Find where the given text appears and provide that cell's center as (X, Y) coordinate. 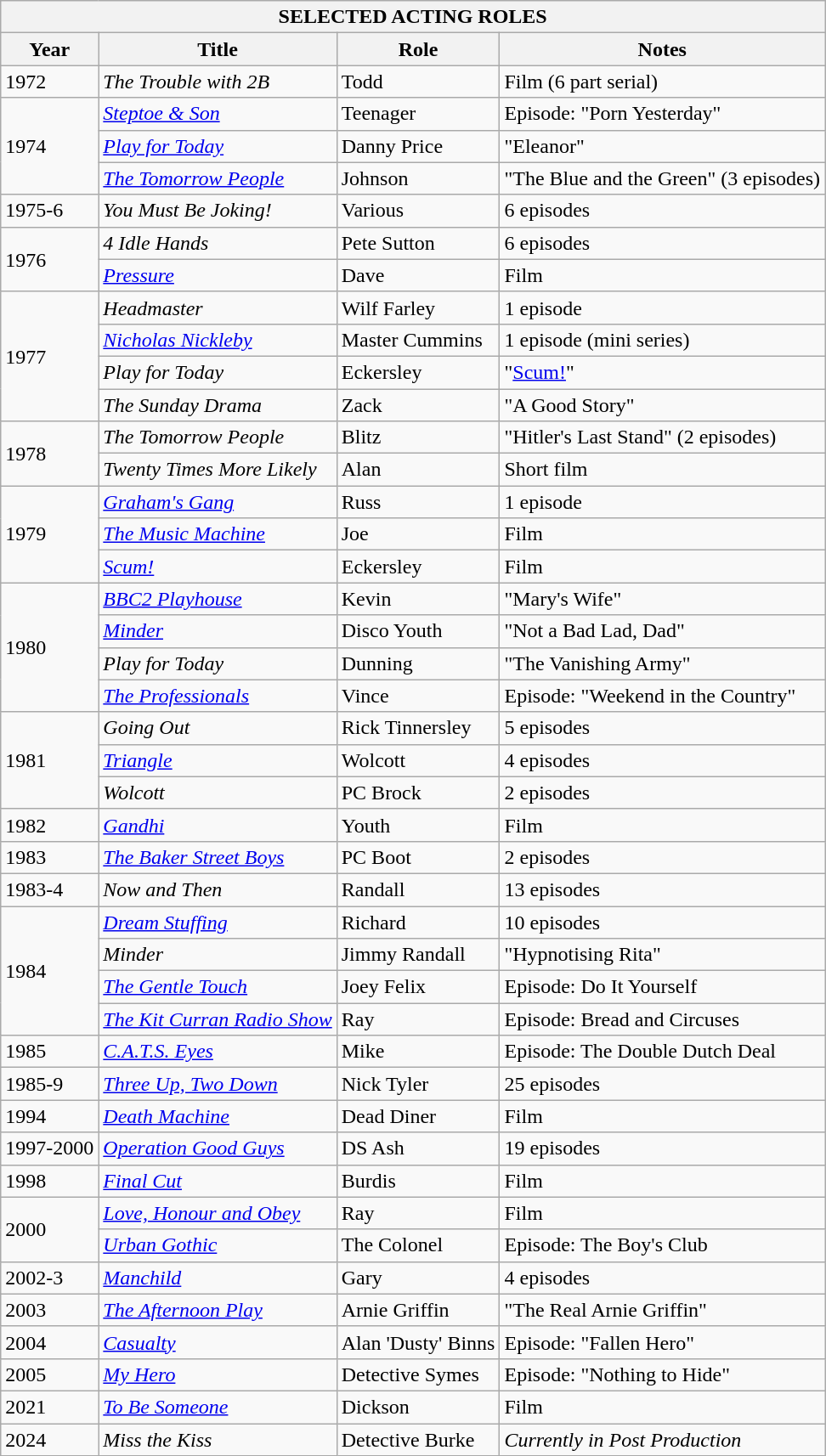
Alan (418, 470)
Danny Price (418, 146)
"Not a Bad Lad, Dad" (663, 631)
Detective Burke (418, 1440)
The Kit Curran Radio Show (218, 1019)
1979 (49, 534)
Wilf Farley (418, 308)
Various (418, 211)
1976 (49, 259)
Teenager (418, 114)
The Trouble with 2B (218, 82)
Scum! (218, 567)
Death Machine (218, 1116)
Urban Gothic (218, 1245)
Currently in Post Production (663, 1440)
1983 (49, 857)
To Be Someone (218, 1407)
SELECTED ACTING ROLES (413, 17)
Final Cut (218, 1181)
Pressure (218, 275)
Dickson (418, 1407)
Now and Then (218, 889)
13 episodes (663, 889)
Russ (418, 502)
Episode: The Boy's Club (663, 1245)
Year (49, 49)
C.A.T.S. Eyes (218, 1052)
"The Vanishing Army" (663, 663)
Operation Good Guys (218, 1148)
Episode: The Double Dutch Deal (663, 1052)
1980 (49, 647)
"Hypnotising Rita" (663, 955)
Title (218, 49)
"The Real Arnie Griffin" (663, 1310)
Dunning (418, 663)
Triangle (218, 760)
The Colonel (418, 1245)
2002-3 (49, 1278)
1994 (49, 1116)
1972 (49, 82)
The Baker Street Boys (218, 857)
Todd (418, 82)
Role (418, 49)
My Hero (218, 1374)
Headmaster (218, 308)
Episode: Do It Yourself (663, 987)
"Scum!" (663, 372)
1985-9 (49, 1084)
2004 (49, 1342)
Episode: "Weekend in the Country" (663, 696)
PC Brock (418, 793)
1974 (49, 146)
1975-6 (49, 211)
Joe (418, 534)
Kevin (418, 599)
Gandhi (218, 825)
The Music Machine (218, 534)
The Afternoon Play (218, 1310)
1 episode (mini series) (663, 340)
Rick Tinnersley (418, 728)
Gary (418, 1278)
Nicholas Nickleby (218, 340)
Zack (418, 405)
Three Up, Two Down (218, 1084)
Episode: Bread and Circuses (663, 1019)
Miss the Kiss (218, 1440)
1978 (49, 454)
BBC2 Playhouse (218, 599)
Going Out (218, 728)
10 episodes (663, 922)
25 episodes (663, 1084)
Dave (418, 275)
Casualty (218, 1342)
5 episodes (663, 728)
Richard (418, 922)
Arnie Griffin (418, 1310)
Steptoe & Son (218, 114)
"A Good Story" (663, 405)
Disco Youth (418, 631)
Master Cummins (418, 340)
1997-2000 (49, 1148)
1981 (49, 760)
Love, Honour and Obey (218, 1213)
"Mary's Wife" (663, 599)
1977 (49, 356)
2024 (49, 1440)
1998 (49, 1181)
1983-4 (49, 889)
The Professionals (218, 696)
Pete Sutton (418, 243)
PC Boot (418, 857)
1984 (49, 970)
4 Idle Hands (218, 243)
Episode: "Fallen Hero" (663, 1342)
Blitz (418, 437)
Manchild (218, 1278)
Detective Symes (418, 1374)
Notes (663, 49)
Graham's Gang (218, 502)
The Gentle Touch (218, 987)
DS Ash (418, 1148)
Episode: "Nothing to Hide" (663, 1374)
Burdis (418, 1181)
Randall (418, 889)
2000 (49, 1229)
"The Blue and the Green" (3 episodes) (663, 178)
Dream Stuffing (218, 922)
2003 (49, 1310)
Twenty Times More Likely (218, 470)
1982 (49, 825)
"Eleanor" (663, 146)
Dead Diner (418, 1116)
19 episodes (663, 1148)
Vince (418, 696)
Youth (418, 825)
Film (6 part serial) (663, 82)
"Hitler's Last Stand" (2 episodes) (663, 437)
Jimmy Randall (418, 955)
1985 (49, 1052)
You Must Be Joking! (218, 211)
Mike (418, 1052)
Short film (663, 470)
Nick Tyler (418, 1084)
The Sunday Drama (218, 405)
2005 (49, 1374)
Joey Felix (418, 987)
Johnson (418, 178)
Episode: "Porn Yesterday" (663, 114)
Alan 'Dusty' Binns (418, 1342)
2021 (49, 1407)
